Scan for the cell matching the given text and deliver its (X, Y) coordinate at center. 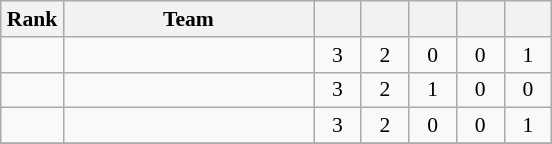
Rank (32, 19)
Team (188, 19)
